Output the [X, Y] coordinate of the center of the cell containing the given text.  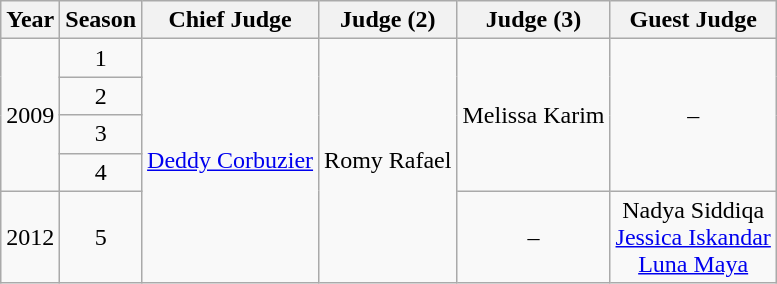
5 [101, 237]
2009 [30, 115]
Season [101, 20]
Judge (2) [388, 20]
Deddy Corbuzier [230, 161]
Guest Judge [693, 20]
Year [30, 20]
Melissa Karim [534, 115]
Nadya SiddiqaJessica IskandarLuna Maya [693, 237]
2012 [30, 237]
Romy Rafael [388, 161]
3 [101, 134]
Judge (3) [534, 20]
1 [101, 58]
4 [101, 172]
Chief Judge [230, 20]
2 [101, 96]
